Detect which cell encompasses the target text, then output its (x, y) center coordinate. 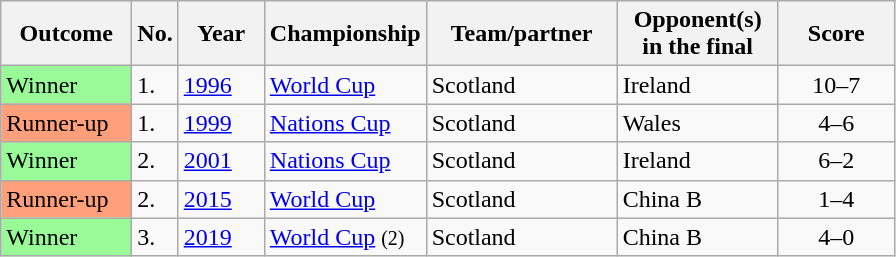
10–7 (836, 85)
4–6 (836, 123)
1–4 (836, 199)
4–0 (836, 237)
2019 (221, 237)
World Cup (2) (345, 237)
1996 (221, 85)
Opponent(s) in the final (698, 34)
2015 (221, 199)
Year (221, 34)
6–2 (836, 161)
1999 (221, 123)
Championship (345, 34)
No. (155, 34)
2001 (221, 161)
3. (155, 237)
Score (836, 34)
Outcome (66, 34)
Wales (698, 123)
Team/partner (522, 34)
